Find where the given text appears and provide that cell's center as (x, y) coordinate. 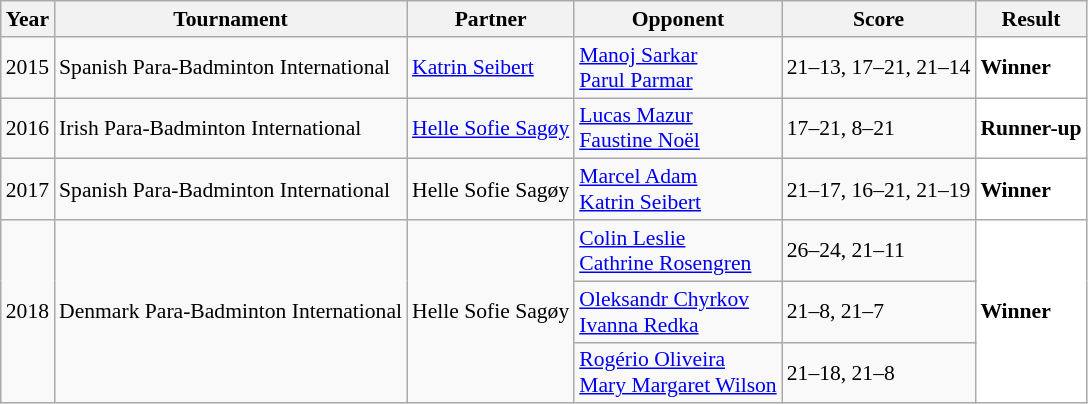
17–21, 8–21 (879, 128)
Partner (490, 19)
Tournament (230, 19)
21–8, 21–7 (879, 312)
Runner-up (1030, 128)
Oleksandr Chyrkov Ivanna Redka (678, 312)
2016 (28, 128)
Rogério Oliveira Mary Margaret Wilson (678, 372)
Opponent (678, 19)
Marcel Adam Katrin Seibert (678, 190)
2018 (28, 312)
Denmark Para-Badminton International (230, 312)
21–13, 17–21, 21–14 (879, 68)
Irish Para-Badminton International (230, 128)
21–17, 16–21, 21–19 (879, 190)
2015 (28, 68)
Result (1030, 19)
Manoj Sarkar Parul Parmar (678, 68)
21–18, 21–8 (879, 372)
Score (879, 19)
26–24, 21–11 (879, 250)
Katrin Seibert (490, 68)
Colin Leslie Cathrine Rosengren (678, 250)
Year (28, 19)
2017 (28, 190)
Lucas Mazur Faustine Noël (678, 128)
